Search for the cell housing the specified text and yield its [x, y] center coordinate. 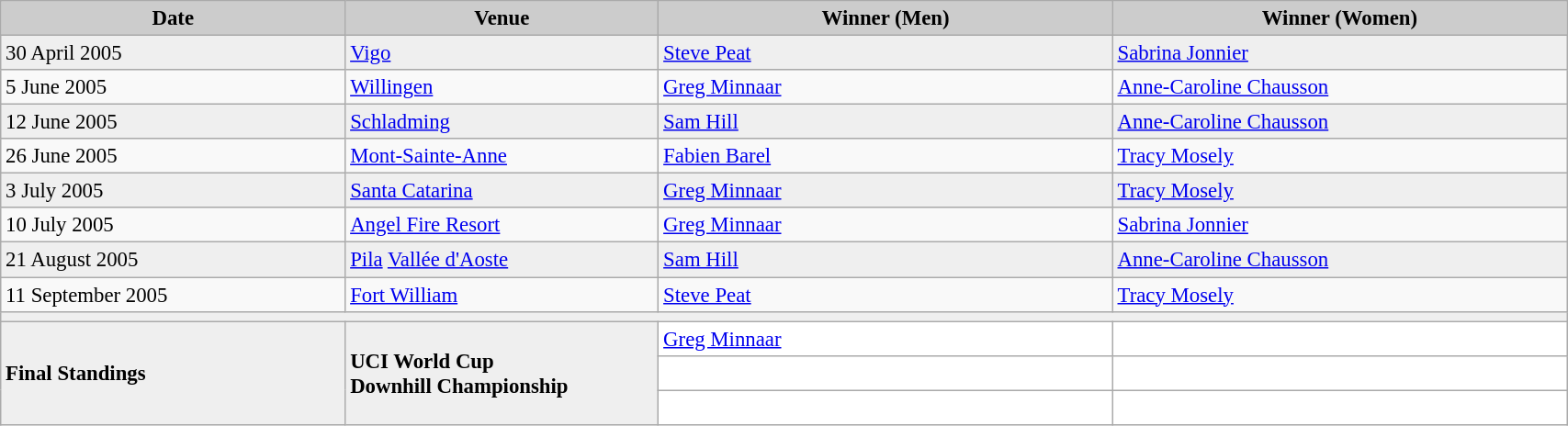
Winner (Women) [1339, 18]
Fort William [502, 295]
Angel Fire Resort [502, 225]
Final Standings [173, 373]
Fabien Barel [886, 156]
Willingen [502, 87]
Schladming [502, 122]
30 April 2005 [173, 53]
5 June 2005 [173, 87]
26 June 2005 [173, 156]
10 July 2005 [173, 225]
UCI World Cup Downhill Championship [502, 373]
Winner (Men) [886, 18]
3 July 2005 [173, 191]
Vigo [502, 53]
21 August 2005 [173, 260]
Venue [502, 18]
Date [173, 18]
11 September 2005 [173, 295]
Mont-Sainte-Anne [502, 156]
12 June 2005 [173, 122]
Pila Vallée d'Aoste [502, 260]
Santa Catarina [502, 191]
